Search for the cell housing the specified text and yield its (X, Y) center coordinate. 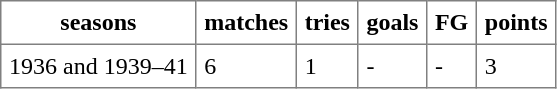
3 (516, 66)
1936 and 1939–41 (98, 66)
FG (452, 23)
points (516, 23)
goals (392, 23)
1 (327, 66)
tries (327, 23)
matches (246, 23)
seasons (98, 23)
6 (246, 66)
